Detect which cell encompasses the target text, then output its [X, Y] center coordinate. 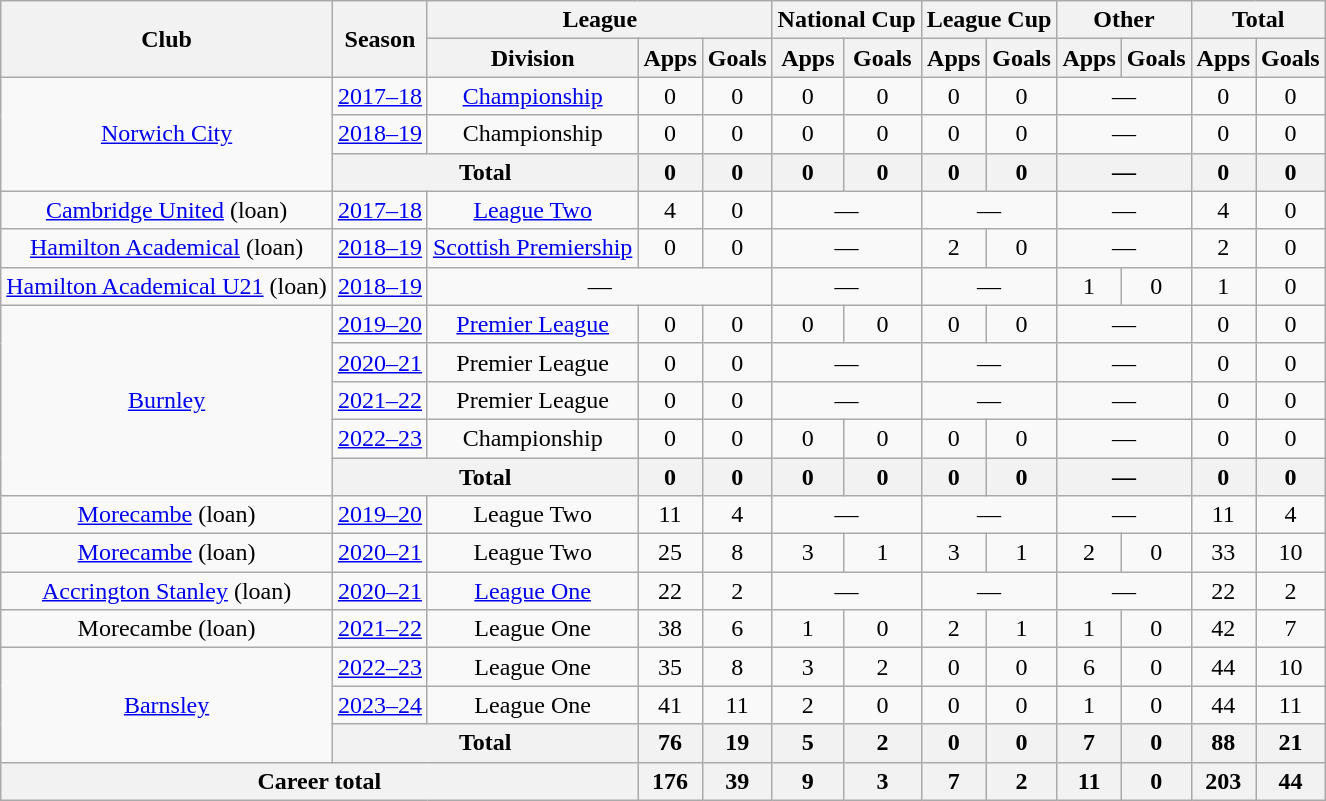
Hamilton Academical U21 (loan) [167, 286]
Division [532, 58]
Other [1124, 20]
42 [1223, 629]
National Cup [846, 20]
Season [380, 39]
Scottish Premiership [532, 248]
2023–24 [380, 705]
9 [808, 781]
Club [167, 39]
Accrington Stanley (loan) [167, 591]
League Cup [989, 20]
33 [1223, 553]
176 [670, 781]
35 [670, 667]
Burnley [167, 400]
Career total [320, 781]
5 [808, 743]
76 [670, 743]
Cambridge United (loan) [167, 210]
Norwich City [167, 134]
25 [670, 553]
39 [737, 781]
Hamilton Academical (loan) [167, 248]
League [600, 20]
88 [1223, 743]
41 [670, 705]
19 [737, 743]
203 [1223, 781]
21 [1291, 743]
Barnsley [167, 705]
38 [670, 629]
